Determine the (x, y) coordinate at the center of the cell enclosing the given text.  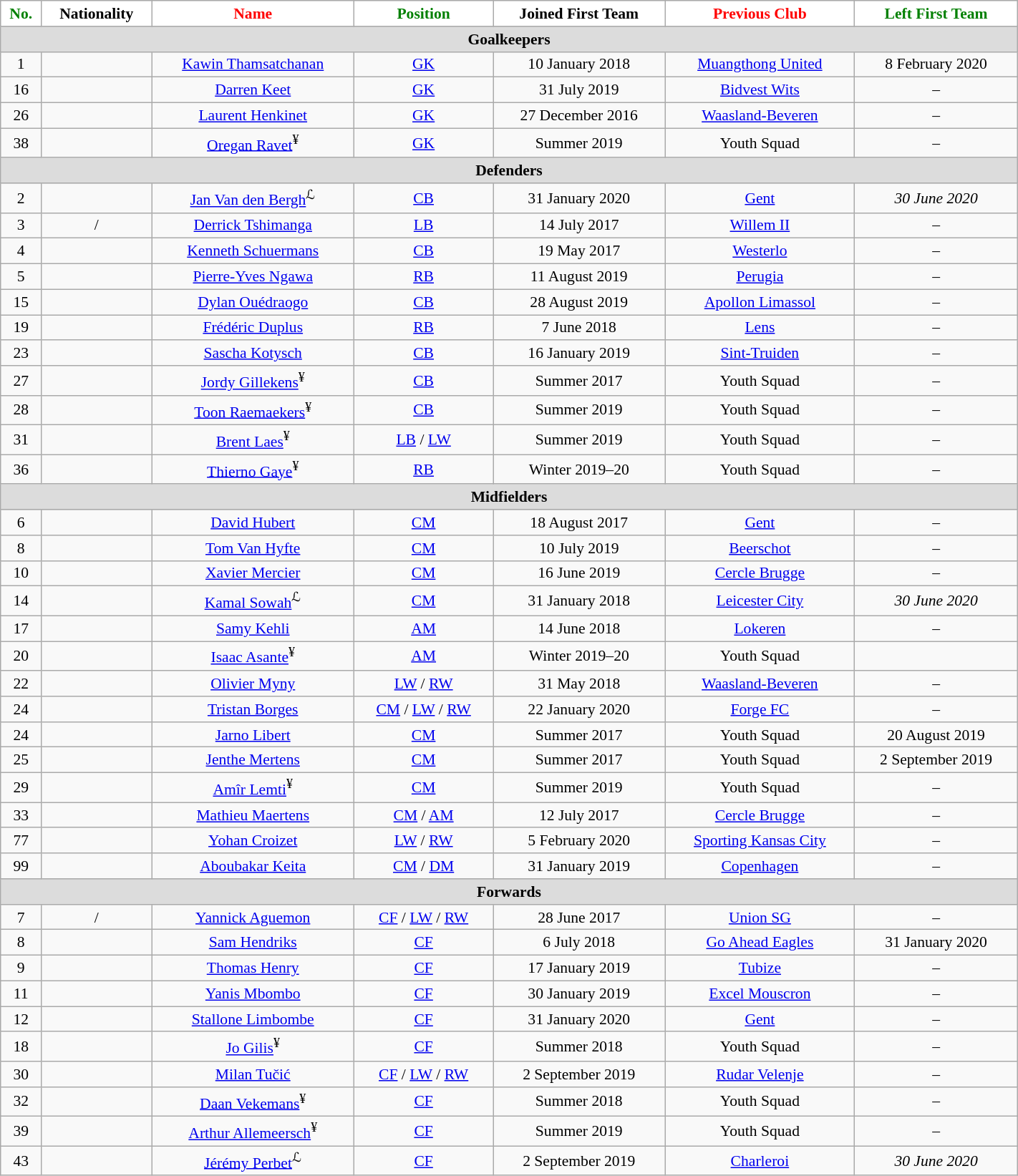
Kamal Sowahℒ (253, 601)
6 July 2018 (578, 943)
Excel Mouscron (760, 994)
Isaac Asante¥ (253, 656)
26 (21, 116)
32 (21, 1102)
Previous Club (760, 14)
Dylan Ouédraogo (253, 302)
31 January 2018 (578, 601)
Darren Keet (253, 90)
18 (21, 1046)
Daan Vekemans¥ (253, 1102)
Laurent Henkinet (253, 116)
Thierno Gaye¥ (253, 470)
Perugia (760, 277)
28 August 2019 (578, 302)
11 August 2019 (578, 277)
Derrick Tshimanga (253, 226)
31 (21, 439)
Go Ahead Eagles (760, 943)
David Hubert (253, 523)
9 (21, 968)
Tristan Borges (253, 709)
8 February 2020 (936, 64)
22 January 2020 (578, 709)
10 (21, 573)
Stallone Limbombe (253, 1019)
11 (21, 994)
2 (21, 198)
15 (21, 302)
20 August 2019 (936, 735)
7 (21, 918)
16 June 2019 (578, 573)
Kenneth Schuermans (253, 251)
Forge FC (760, 709)
Samy Kehli (253, 628)
30 January 2019 (578, 994)
5 February 2020 (578, 841)
Sint-Truiden (760, 354)
Frédéric Duplus (253, 328)
Sporting Kansas City (760, 841)
20 (21, 656)
29 (21, 787)
12 (21, 1019)
Pierre-Yves Ngawa (253, 277)
31 May 2018 (578, 684)
Arthur Allemeersch¥ (253, 1131)
Lokeren (760, 628)
16 (21, 90)
19 May 2017 (578, 251)
77 (21, 841)
Rudar Velenje (760, 1074)
43 (21, 1161)
Yohan Croizet (253, 841)
Xavier Mercier (253, 573)
31 January 2019 (578, 866)
39 (21, 1131)
Yanis Mbombo (253, 994)
Apollon Limassol (760, 302)
1 (21, 64)
No. (21, 14)
17 (21, 628)
Forwards (509, 892)
CM / DM (424, 866)
14 June 2018 (578, 628)
30 (21, 1074)
Oregan Ravet¥ (253, 143)
Left First Team (936, 14)
27 December 2016 (578, 116)
31 July 2019 (578, 90)
Mathieu Maertens (253, 815)
Jérémy Perbetℒ (253, 1161)
Name (253, 14)
17 January 2019 (578, 968)
7 June 2018 (578, 328)
Leicester City (760, 601)
10 January 2018 (578, 64)
10 July 2019 (578, 548)
Sam Hendriks (253, 943)
LB / LW (424, 439)
25 (21, 760)
Tom Van Hyfte (253, 548)
Tubize (760, 968)
Milan Tučić (253, 1074)
28 (21, 411)
Jarno Libert (253, 735)
Amîr Lemti¥ (253, 787)
Olivier Myny (253, 684)
Midfielders (509, 497)
Copenhagen (760, 866)
Defenders (509, 171)
CM / LW / RW (424, 709)
4 (21, 251)
Jo Gilis¥ (253, 1046)
Nationality (97, 14)
22 (21, 684)
Position (424, 14)
38 (21, 143)
Jan Van den Berghℒ (253, 198)
CM / AM (424, 815)
Beerschot (760, 548)
Sascha Kotysch (253, 354)
Jenthe Mertens (253, 760)
LB (424, 226)
Bidvest Wits (760, 90)
Union SG (760, 918)
Westerlo (760, 251)
19 (21, 328)
Toon Raemaekers¥ (253, 411)
28 June 2017 (578, 918)
Joined First Team (578, 14)
Jordy Gillekens¥ (253, 381)
18 August 2017 (578, 523)
Thomas Henry (253, 968)
99 (21, 866)
Brent Laes¥ (253, 439)
14 July 2017 (578, 226)
14 (21, 601)
Kawin Thamsatchanan (253, 64)
Charleroi (760, 1161)
Willem II (760, 226)
5 (21, 277)
23 (21, 354)
6 (21, 523)
3 (21, 226)
Muangthong United (760, 64)
33 (21, 815)
Aboubakar Keita (253, 866)
36 (21, 470)
Lens (760, 328)
Yannick Aguemon (253, 918)
12 July 2017 (578, 815)
27 (21, 381)
16 January 2019 (578, 354)
Goalkeepers (509, 39)
